Identify which cell holds the provided text, then report its (X, Y) central coordinate. 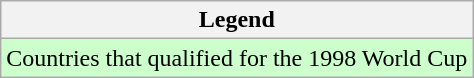
Legend (237, 20)
Countries that qualified for the 1998 World Cup (237, 58)
